Extract the (X, Y) coordinate from the center of the cell holding the provided text.  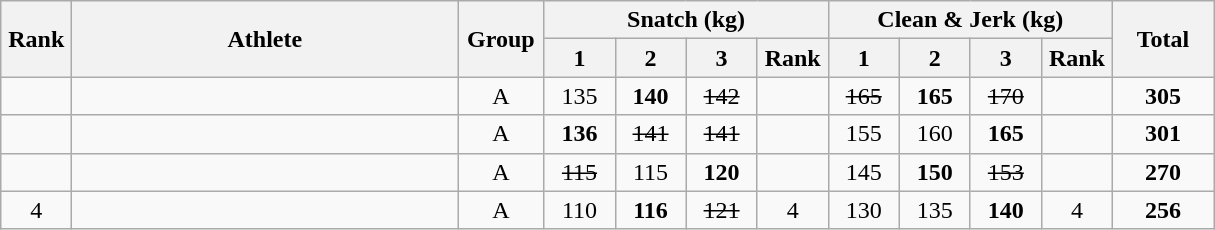
142 (722, 96)
136 (580, 134)
301 (1162, 134)
155 (864, 134)
270 (1162, 172)
110 (580, 210)
120 (722, 172)
145 (864, 172)
170 (1006, 96)
160 (934, 134)
305 (1162, 96)
Athlete (265, 39)
150 (934, 172)
116 (650, 210)
130 (864, 210)
Snatch (kg) (686, 20)
121 (722, 210)
153 (1006, 172)
Group (501, 39)
256 (1162, 210)
Clean & Jerk (kg) (970, 20)
Total (1162, 39)
